Search for the cell housing the specified text and yield its (X, Y) center coordinate. 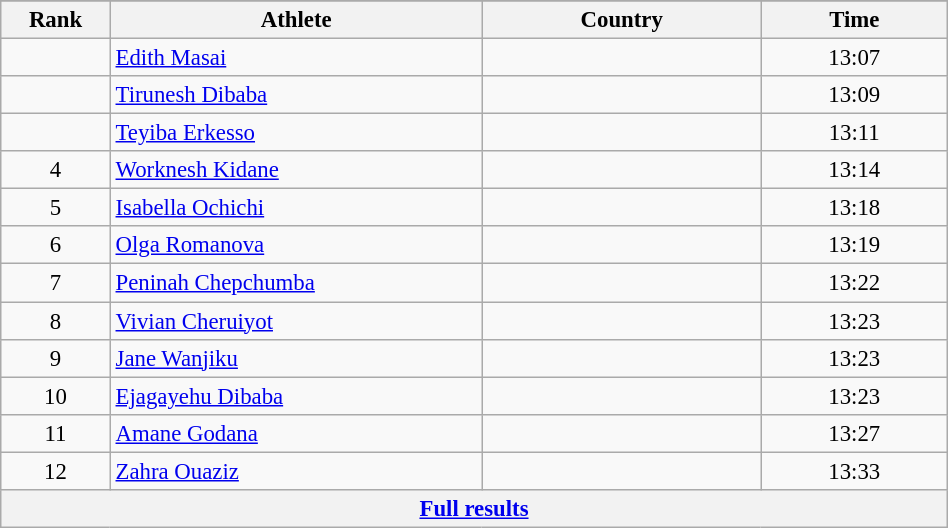
5 (56, 208)
Olga Romanova (296, 245)
Tirunesh Dibaba (296, 95)
Amane Godana (296, 433)
6 (56, 245)
Country (622, 20)
10 (56, 396)
4 (56, 170)
13:19 (854, 245)
Rank (56, 20)
Athlete (296, 20)
Full results (474, 509)
Zahra Ouaziz (296, 471)
13:07 (854, 58)
12 (56, 471)
8 (56, 321)
7 (56, 283)
Ejagayehu Dibaba (296, 396)
11 (56, 433)
13:27 (854, 433)
13:11 (854, 133)
13:18 (854, 208)
Teyiba Erkesso (296, 133)
13:33 (854, 471)
Jane Wanjiku (296, 358)
9 (56, 358)
Isabella Ochichi (296, 208)
Time (854, 20)
13:22 (854, 283)
Peninah Chepchumba (296, 283)
13:14 (854, 170)
13:09 (854, 95)
Edith Masai (296, 58)
Worknesh Kidane (296, 170)
Vivian Cheruiyot (296, 321)
